Return the [x, y] coordinate for the center point of the cell that contains the specified text.  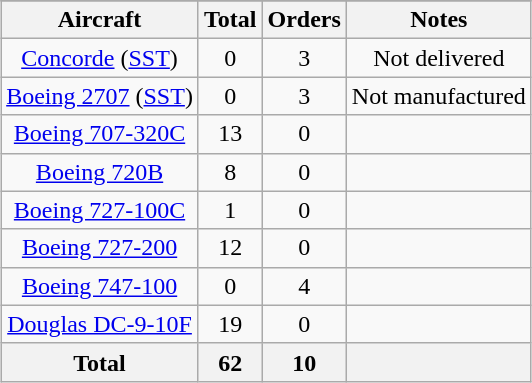
19 [230, 324]
12 [230, 248]
Orders [304, 20]
Boeing 747-100 [100, 286]
Aircraft [100, 20]
Boeing 2707 (SST) [100, 96]
10 [304, 362]
13 [230, 134]
Not delivered [438, 58]
Douglas DC-9-10F [100, 324]
Concorde (SST) [100, 58]
1 [230, 210]
4 [304, 286]
Notes [438, 20]
8 [230, 172]
Boeing 720B [100, 172]
Boeing 727-200 [100, 248]
Boeing 727-100C [100, 210]
Boeing 707-320C [100, 134]
62 [230, 362]
Not manufactured [438, 96]
